Provide the [x, y] coordinate of the cell's center where the given text is located.  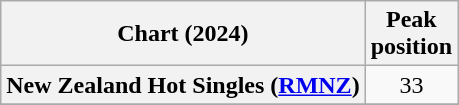
New Zealand Hot Singles (RMNZ) [183, 85]
Peakposition [411, 34]
Chart (2024) [183, 34]
33 [411, 85]
